Return (X, Y) of the center of cell containing provided text 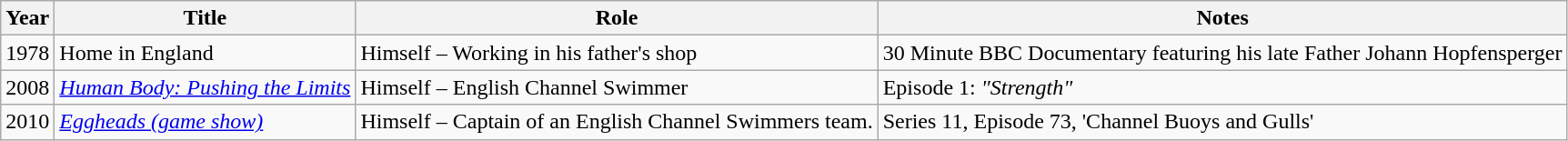
Role (617, 18)
Himself – Captain of an English Channel Swimmers team. (617, 122)
Series 11, Episode 73, 'Channel Buoys and Gulls' (1222, 122)
Eggheads (game show) (206, 122)
Himself – Working in his father's shop (617, 53)
30 Minute BBC Documentary featuring his late Father Johann Hopfensperger (1222, 53)
Notes (1222, 18)
Himself – English Channel Swimmer (617, 87)
1978 (27, 53)
Year (27, 18)
Home in England (206, 53)
Episode 1: "Strength" (1222, 87)
2010 (27, 122)
2008 (27, 87)
Title (206, 18)
Human Body: Pushing the Limits (206, 87)
